For the text-containing cell, return its midpoint in [X, Y] coordinate format. 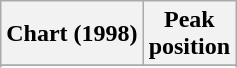
Peakposition [189, 34]
Chart (1998) [72, 34]
